Return the (X, Y) coordinate for the center point of the cell that contains the specified text.  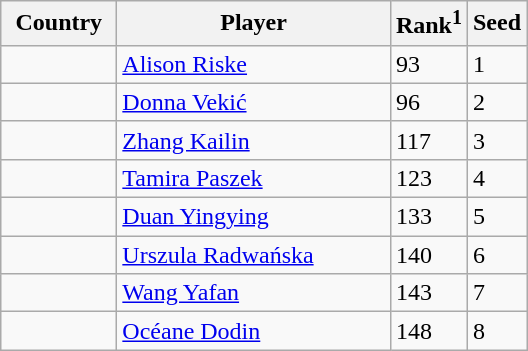
Alison Riske (254, 64)
Seed (496, 24)
5 (496, 217)
Player (254, 24)
96 (428, 102)
3 (496, 140)
93 (428, 64)
Duan Yingying (254, 217)
Urszula Radwańska (254, 255)
140 (428, 255)
8 (496, 331)
4 (496, 178)
Rank1 (428, 24)
Zhang Kailin (254, 140)
Tamira Paszek (254, 178)
Océane Dodin (254, 331)
2 (496, 102)
143 (428, 293)
Donna Vekić (254, 102)
133 (428, 217)
148 (428, 331)
Country (59, 24)
123 (428, 178)
117 (428, 140)
7 (496, 293)
6 (496, 255)
Wang Yafan (254, 293)
1 (496, 64)
